Identify which cell holds the provided text, then report its (X, Y) central coordinate. 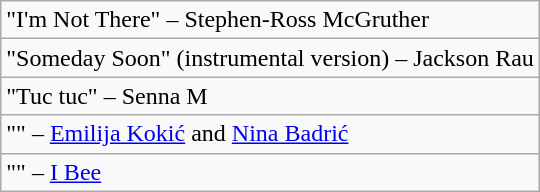
"" – Emilija Kokić and Nina Badrić (270, 134)
"Someday Soon" (instrumental version) – Jackson Rau (270, 58)
"Tuc tuc" – Senna M (270, 96)
"I'm Not There" – Stephen-Ross McGruther (270, 20)
"" – I Bee (270, 172)
